Locate the cell with the specified text and output its (x, y) center coordinate. 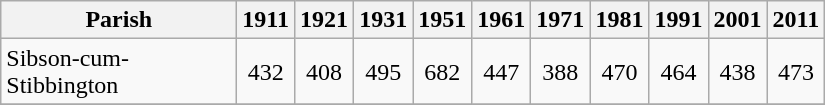
408 (324, 72)
438 (738, 72)
1981 (620, 20)
2011 (796, 20)
432 (266, 72)
1951 (442, 20)
388 (560, 72)
447 (502, 72)
1931 (384, 20)
Sibson-cum-Stibbington (119, 72)
464 (678, 72)
682 (442, 72)
473 (796, 72)
1921 (324, 20)
Parish (119, 20)
1971 (560, 20)
1991 (678, 20)
495 (384, 72)
470 (620, 72)
1961 (502, 20)
2001 (738, 20)
1911 (266, 20)
